Locate the cell with the specified text and output its [x, y] center coordinate. 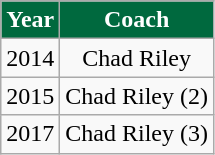
2017 [30, 134]
2015 [30, 96]
Chad Riley [137, 58]
Coach [137, 20]
Year [30, 20]
Chad Riley (3) [137, 134]
2014 [30, 58]
Chad Riley (2) [137, 96]
